Search for the cell housing the specified text and yield its [x, y] center coordinate. 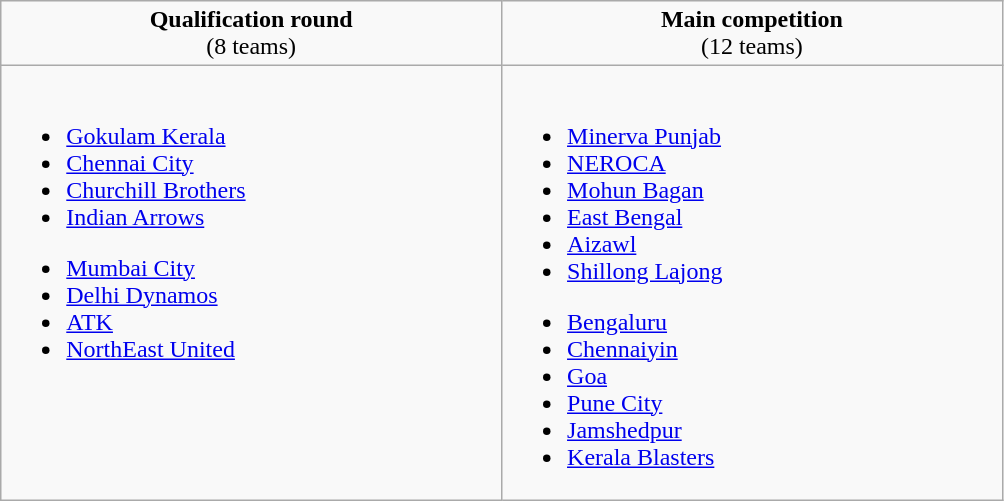
Gokulam KeralaChennai CityChurchill BrothersIndian ArrowsMumbai CityDelhi DynamosATKNorthEast United [252, 283]
Minerva PunjabNEROCAMohun BaganEast BengalAizawlShillong LajongBengaluruChennaiyinGoaPune CityJamshedpurKerala Blasters [752, 283]
Qualification round(8 teams) [252, 34]
Main competition(12 teams) [752, 34]
